Capture the cell that displays the provided text and extract its [x, y] central coordinate. 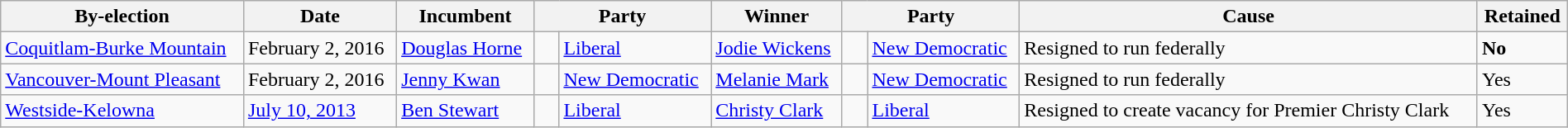
Ben Stewart [466, 111]
Jodie Wickens [777, 48]
Resigned to create vacancy for Premier Christy Clark [1249, 111]
Winner [777, 17]
July 10, 2013 [319, 111]
Westside-Kelowna [122, 111]
Cause [1249, 17]
Vancouver-Mount Pleasant [122, 79]
Retained [1522, 17]
Jenny Kwan [466, 79]
Douglas Horne [466, 48]
Coquitlam-Burke Mountain [122, 48]
Melanie Mark [777, 79]
No [1522, 48]
By-election [122, 17]
Christy Clark [777, 111]
Incumbent [466, 17]
Date [319, 17]
